Output the [x, y] coordinate of the center of the cell containing the given text.  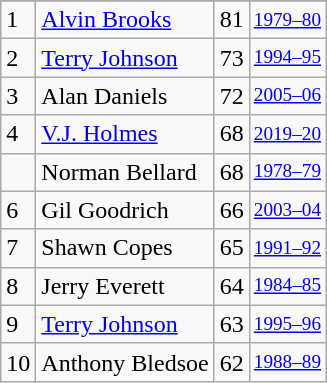
Alvin Brooks [125, 20]
8 [18, 286]
Jerry Everett [125, 286]
Anthony Bledsoe [125, 362]
1995–96 [287, 324]
63 [232, 324]
2003–04 [287, 210]
Shawn Copes [125, 248]
72 [232, 96]
62 [232, 362]
81 [232, 20]
65 [232, 248]
3 [18, 96]
2 [18, 58]
66 [232, 210]
V.J. Holmes [125, 134]
Alan Daniels [125, 96]
10 [18, 362]
Norman Bellard [125, 172]
64 [232, 286]
1978–79 [287, 172]
6 [18, 210]
2005–06 [287, 96]
1979–80 [287, 20]
1984–85 [287, 286]
1991–92 [287, 248]
1994–95 [287, 58]
9 [18, 324]
Gil Goodrich [125, 210]
73 [232, 58]
2019–20 [287, 134]
4 [18, 134]
1 [18, 20]
7 [18, 248]
1988–89 [287, 362]
